Output the (x, y) coordinate of the center of the cell containing the given text.  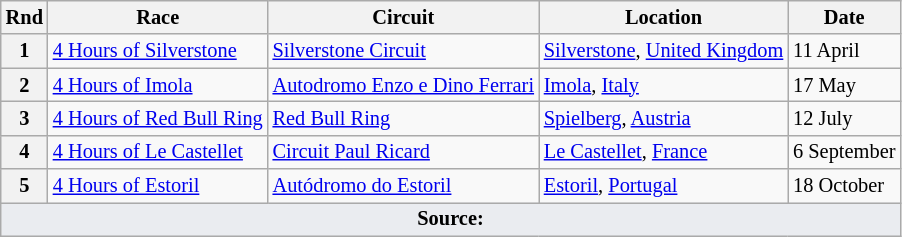
4 Hours of Le Castellet (158, 152)
Date (844, 17)
1 (24, 51)
Autodromo Enzo e Dino Ferrari (404, 85)
Red Bull Ring (404, 118)
Race (158, 17)
Silverstone Circuit (404, 51)
Estoril, Portugal (664, 186)
Autódromo do Estoril (404, 186)
Source: (451, 219)
Location (664, 17)
12 July (844, 118)
4 Hours of Estoril (158, 186)
18 October (844, 186)
2 (24, 85)
17 May (844, 85)
4 (24, 152)
4 Hours of Red Bull Ring (158, 118)
Spielberg, Austria (664, 118)
6 September (844, 152)
Rnd (24, 17)
Circuit (404, 17)
4 Hours of Imola (158, 85)
3 (24, 118)
Circuit Paul Ricard (404, 152)
Imola, Italy (664, 85)
Le Castellet, France (664, 152)
Silverstone, United Kingdom (664, 51)
11 April (844, 51)
4 Hours of Silverstone (158, 51)
5 (24, 186)
